Provide the (X, Y) coordinate of the cell's center where the given text is located.  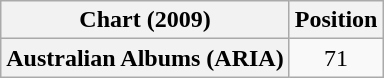
71 (336, 58)
Chart (2009) (145, 20)
Position (336, 20)
Australian Albums (ARIA) (145, 58)
